Detect which cell encompasses the target text, then output its [x, y] center coordinate. 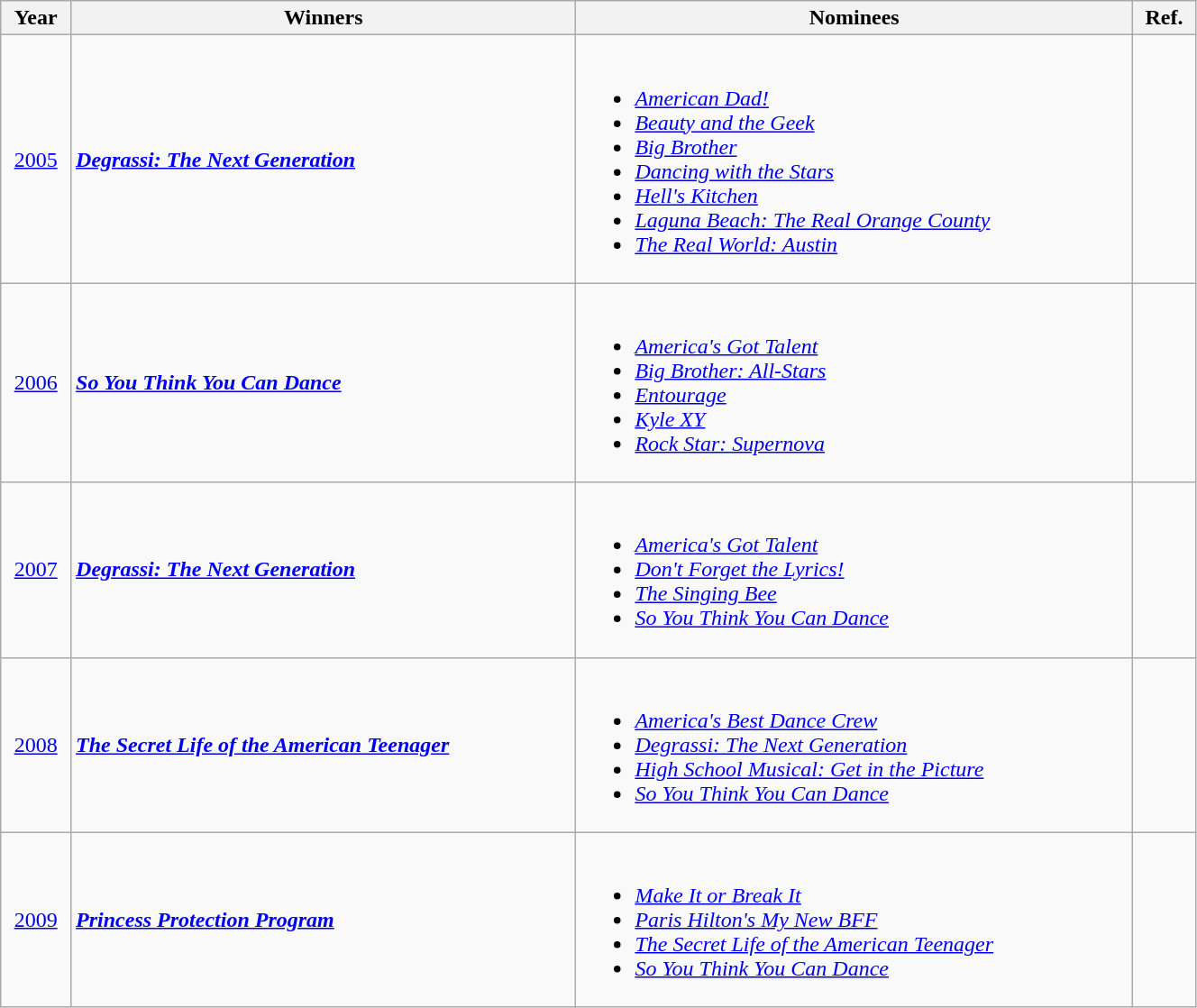
2008 [36, 745]
Princess Protection Program [324, 920]
2009 [36, 920]
Year [36, 18]
2006 [36, 382]
American Dad!Beauty and the GeekBig BrotherDancing with the StarsHell's KitchenLaguna Beach: The Real Orange CountyThe Real World: Austin [854, 159]
America's Best Dance CrewDegrassi: The Next GenerationHigh School Musical: Get in the PictureSo You Think You Can Dance [854, 745]
Make It or Break ItParis Hilton's My New BFFThe Secret Life of the American TeenagerSo You Think You Can Dance [854, 920]
The Secret Life of the American Teenager [324, 745]
Nominees [854, 18]
2005 [36, 159]
So You Think You Can Dance [324, 382]
Ref. [1165, 18]
America's Got TalentBig Brother: All-StarsEntourageKyle XYRock Star: Supernova [854, 382]
Winners [324, 18]
2007 [36, 570]
America's Got TalentDon't Forget the Lyrics!The Singing BeeSo You Think You Can Dance [854, 570]
